Find where the given text appears and provide that cell's center as [x, y] coordinate. 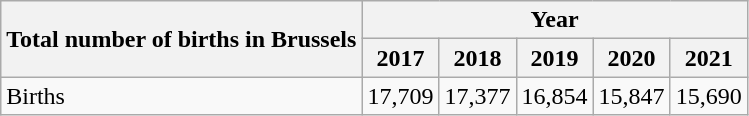
Total number of births in Brussels [182, 39]
2019 [554, 58]
15,847 [632, 96]
2021 [708, 58]
15,690 [708, 96]
Births [182, 96]
2018 [478, 58]
2020 [632, 58]
2017 [400, 58]
16,854 [554, 96]
17,377 [478, 96]
17,709 [400, 96]
Year [554, 20]
